Capture the cell that displays the provided text and extract its [x, y] central coordinate. 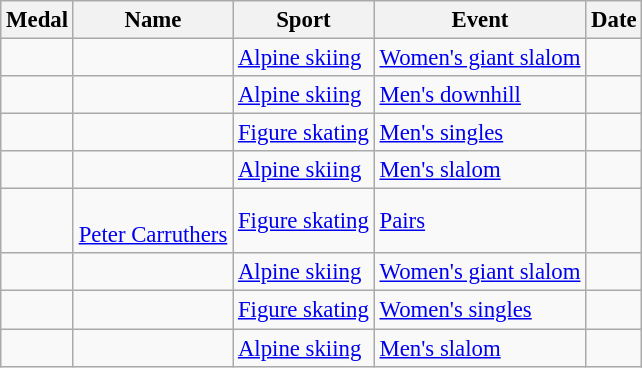
Date [614, 20]
Men's downhill [480, 95]
Name [152, 20]
Women's singles [480, 310]
Event [480, 20]
Peter Carruthers [152, 222]
Men's singles [480, 133]
Medal [38, 20]
Sport [304, 20]
Pairs [480, 222]
